Identify which cell holds the provided text, then report its [x, y] central coordinate. 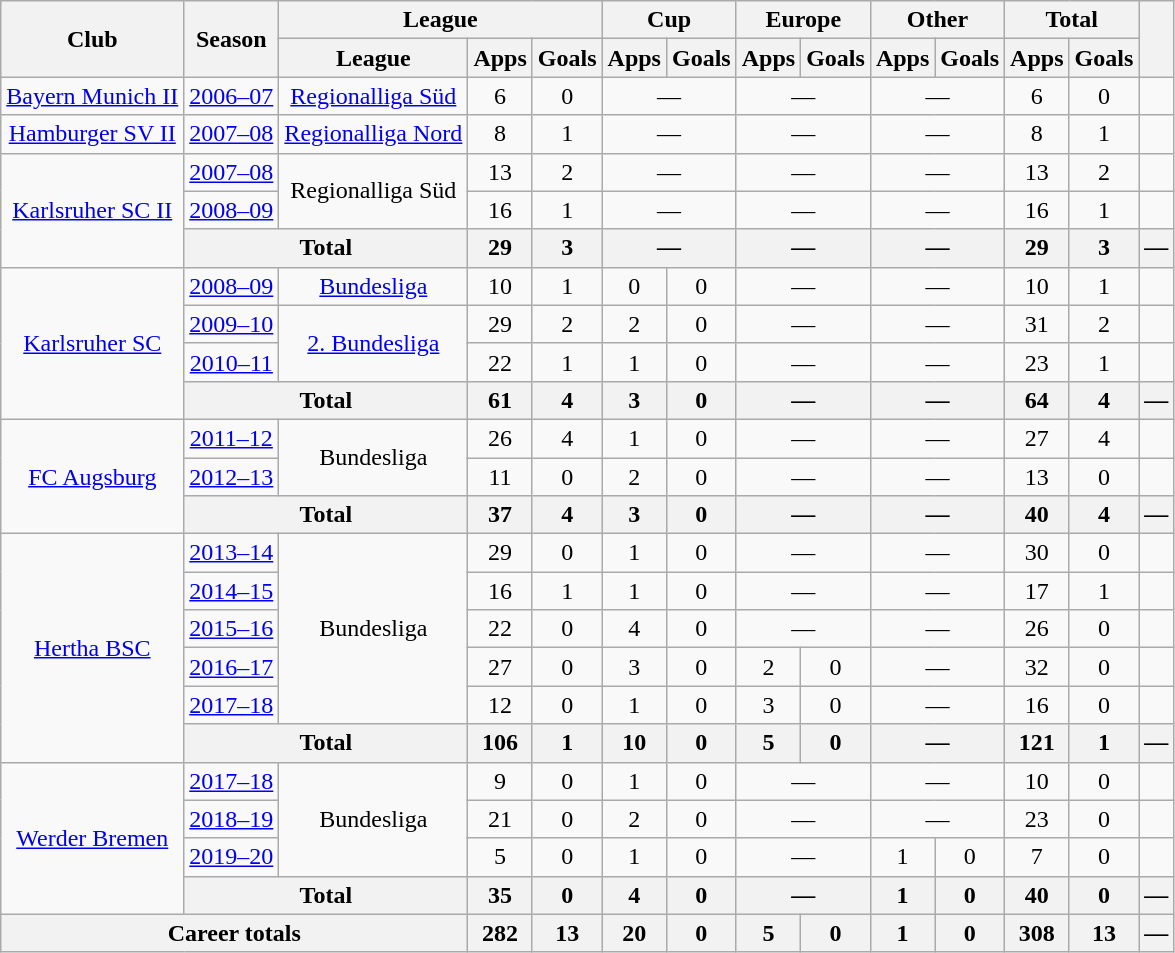
31 [1037, 324]
2. Bundesliga [374, 343]
282 [500, 933]
308 [1037, 933]
2006–07 [232, 96]
Club [92, 39]
Hamburger SV II [92, 134]
20 [634, 933]
64 [1037, 400]
121 [1037, 743]
2012–13 [232, 477]
2015–16 [232, 629]
2014–15 [232, 591]
Other [937, 20]
30 [1037, 553]
35 [500, 895]
2009–10 [232, 324]
2013–14 [232, 553]
2019–20 [232, 857]
Europe [803, 20]
Karlsruher SC II [92, 210]
Cup [669, 20]
12 [500, 705]
9 [500, 781]
17 [1037, 591]
61 [500, 400]
FC Augsburg [92, 476]
Werder Bremen [92, 838]
Career totals [234, 933]
Regionalliga Nord [374, 134]
21 [500, 819]
Season [232, 39]
7 [1037, 857]
106 [500, 743]
32 [1037, 667]
2010–11 [232, 362]
Karlsruher SC [92, 343]
2016–17 [232, 667]
2018–19 [232, 819]
11 [500, 477]
Hertha BSC [92, 648]
Bayern Munich II [92, 96]
2011–12 [232, 438]
37 [500, 515]
